For the text-containing cell, return its midpoint in [x, y] coordinate format. 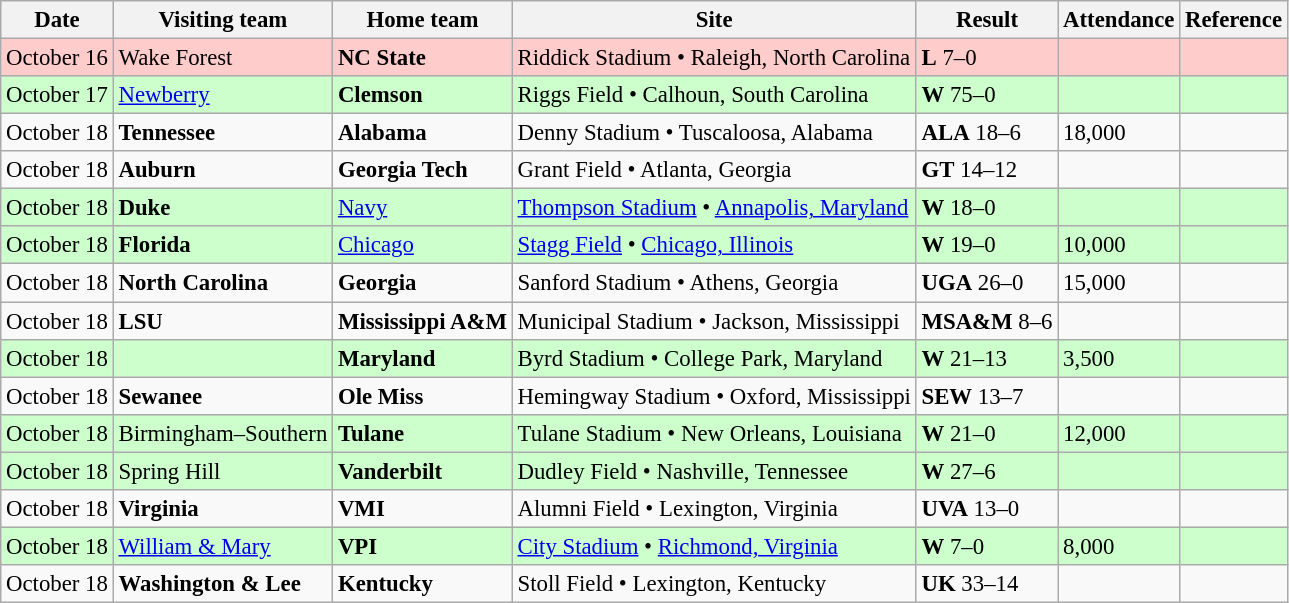
Navy [423, 208]
Georgia Tech [423, 170]
Dudley Field • Nashville, Tennessee [714, 471]
October 17 [57, 95]
Ole Miss [423, 396]
ALA 18–6 [987, 133]
Alabama [423, 133]
Chicago [423, 245]
UVA 13–0 [987, 509]
MSA&M 8–6 [987, 321]
L 7–0 [987, 58]
Clemson [423, 95]
Newberry [222, 95]
W 21–13 [987, 358]
NC State [423, 58]
Wake Forest [222, 58]
W 21–0 [987, 433]
18,000 [1119, 133]
Washington & Lee [222, 584]
Thompson Stadium • Annapolis, Maryland [714, 208]
VPI [423, 546]
Tulane [423, 433]
W 27–6 [987, 471]
VMI [423, 509]
Spring Hill [222, 471]
Site [714, 20]
SEW 13–7 [987, 396]
UGA 26–0 [987, 283]
Result [987, 20]
Grant Field • Atlanta, Georgia [714, 170]
W 18–0 [987, 208]
Denny Stadium • Tuscaloosa, Alabama [714, 133]
Virginia [222, 509]
15,000 [1119, 283]
Visiting team [222, 20]
Auburn [222, 170]
10,000 [1119, 245]
Hemingway Stadium • Oxford, Mississippi [714, 396]
North Carolina [222, 283]
W 75–0 [987, 95]
Riggs Field • Calhoun, South Carolina [714, 95]
Kentucky [423, 584]
Byrd Stadium • College Park, Maryland [714, 358]
Stagg Field • Chicago, Illinois [714, 245]
Riddick Stadium • Raleigh, North Carolina [714, 58]
LSU [222, 321]
UK 33–14 [987, 584]
Florida [222, 245]
Duke [222, 208]
GT 14–12 [987, 170]
Sewanee [222, 396]
October 16 [57, 58]
Home team [423, 20]
Mississippi A&M [423, 321]
Birmingham–Southern [222, 433]
Reference [1234, 20]
Maryland [423, 358]
Tennessee [222, 133]
3,500 [1119, 358]
Attendance [1119, 20]
8,000 [1119, 546]
12,000 [1119, 433]
Stoll Field • Lexington, Kentucky [714, 584]
William & Mary [222, 546]
Date [57, 20]
Alumni Field • Lexington, Virginia [714, 509]
W 19–0 [987, 245]
Sanford Stadium • Athens, Georgia [714, 283]
Georgia [423, 283]
Vanderbilt [423, 471]
Municipal Stadium • Jackson, Mississippi [714, 321]
W 7–0 [987, 546]
City Stadium • Richmond, Virginia [714, 546]
Tulane Stadium • New Orleans, Louisiana [714, 433]
